Scan for the cell matching the given text and deliver its [X, Y] coordinate at center. 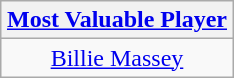
Most Valuable Player [116, 20]
Billie Massey [116, 58]
